Output the (x, y) coordinate of the center of the cell containing the given text.  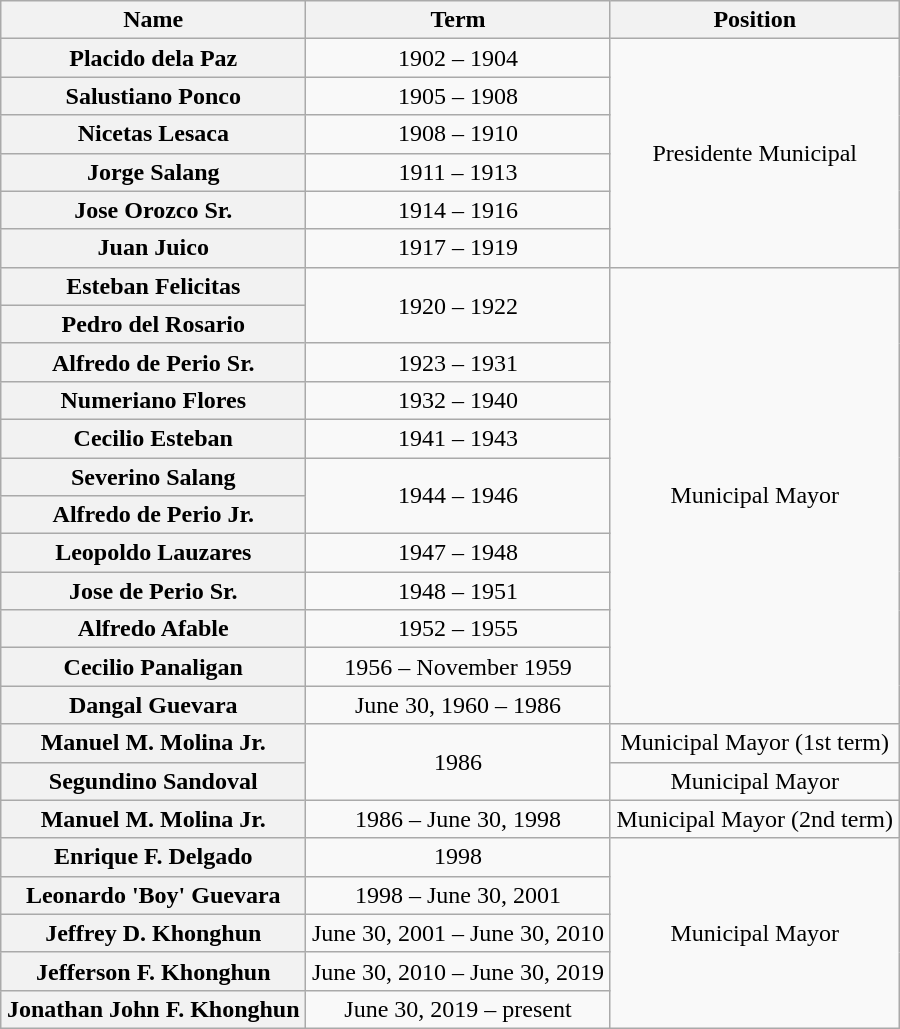
1920 – 1922 (458, 305)
Numeriano Flores (154, 400)
1998 (458, 857)
1948 – 1951 (458, 591)
Cecilio Esteban (154, 438)
Enrique F. Delgado (154, 857)
Jefferson F. Khonghun (154, 971)
1911 – 1913 (458, 172)
Esteban Felicitas (154, 286)
Name (154, 20)
Severino Salang (154, 477)
June 30, 2019 – present (458, 1009)
Term (458, 20)
Leopoldo Lauzares (154, 553)
1986 (458, 762)
Municipal Mayor (2nd term) (754, 819)
Jose Orozco Sr. (154, 210)
1917 – 1919 (458, 248)
June 30, 2010 – June 30, 2019 (458, 971)
1941 – 1943 (458, 438)
1908 – 1910 (458, 134)
1902 – 1904 (458, 58)
Cecilio Panaligan (154, 667)
1905 – 1908 (458, 96)
Nicetas Lesaca (154, 134)
Jorge Salang (154, 172)
1923 – 1931 (458, 362)
Alfredo Afable (154, 629)
1944 – 1946 (458, 496)
Pedro del Rosario (154, 324)
1956 – November 1959 (458, 667)
Dangal Guevara (154, 705)
Jonathan John F. Khonghun (154, 1009)
1952 – 1955 (458, 629)
Leonardo 'Boy' Guevara (154, 895)
1998 – June 30, 2001 (458, 895)
1914 – 1916 (458, 210)
Jose de Perio Sr. (154, 591)
Presidente Municipal (754, 153)
Jeffrey D. Khonghun (154, 933)
1932 – 1940 (458, 400)
Salustiano Ponco (154, 96)
Municipal Mayor (1st term) (754, 743)
Alfredo de Perio Jr. (154, 515)
Alfredo de Perio Sr. (154, 362)
Placido dela Paz (154, 58)
Juan Juico (154, 248)
Position (754, 20)
1947 – 1948 (458, 553)
1986 – June 30, 1998 (458, 819)
Segundino Sandoval (154, 781)
June 30, 2001 – June 30, 2010 (458, 933)
June 30, 1960 – 1986 (458, 705)
